Find where the given text appears and provide that cell's center as [X, Y] coordinate. 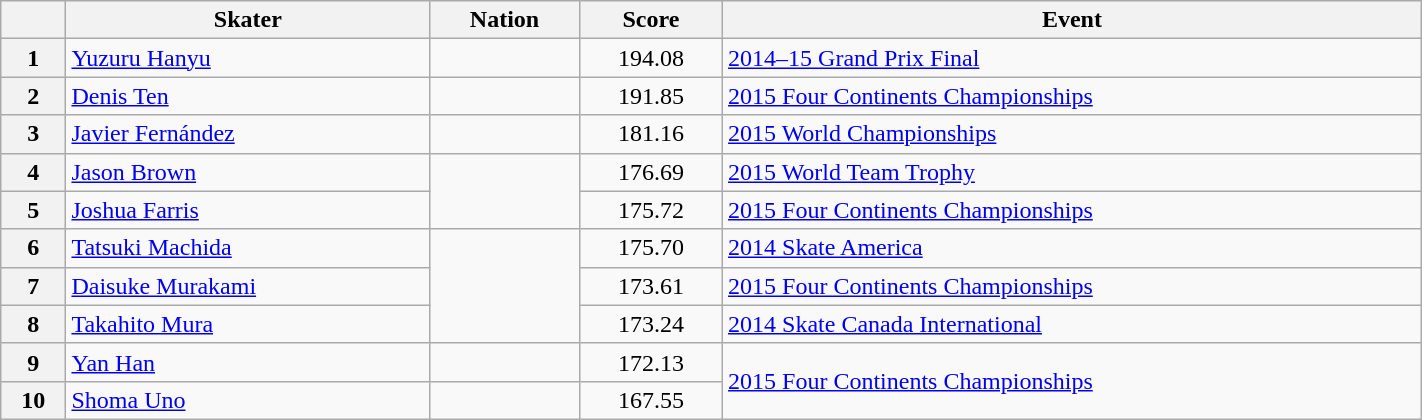
1 [34, 58]
9 [34, 362]
Takahito Mura [248, 324]
Nation [505, 20]
10 [34, 400]
167.55 [650, 400]
194.08 [650, 58]
Tatsuki Machida [248, 248]
Yuzuru Hanyu [248, 58]
7 [34, 286]
Skater [248, 20]
5 [34, 210]
175.70 [650, 248]
Denis Ten [248, 96]
191.85 [650, 96]
Event [1072, 20]
2014–15 Grand Prix Final [1072, 58]
173.61 [650, 286]
2014 Skate Canada International [1072, 324]
181.16 [650, 134]
4 [34, 172]
Jason Brown [248, 172]
6 [34, 248]
8 [34, 324]
Javier Fernández [248, 134]
3 [34, 134]
Yan Han [248, 362]
Daisuke Murakami [248, 286]
Score [650, 20]
2015 World Team Trophy [1072, 172]
2 [34, 96]
Shoma Uno [248, 400]
176.69 [650, 172]
175.72 [650, 210]
2015 World Championships [1072, 134]
2014 Skate America [1072, 248]
Joshua Farris [248, 210]
173.24 [650, 324]
172.13 [650, 362]
